Output the (X, Y) coordinate of the center of the cell containing the given text.  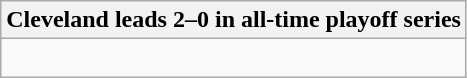
Cleveland leads 2–0 in all-time playoff series (234, 20)
